Return (X, Y) of the center of cell containing provided text 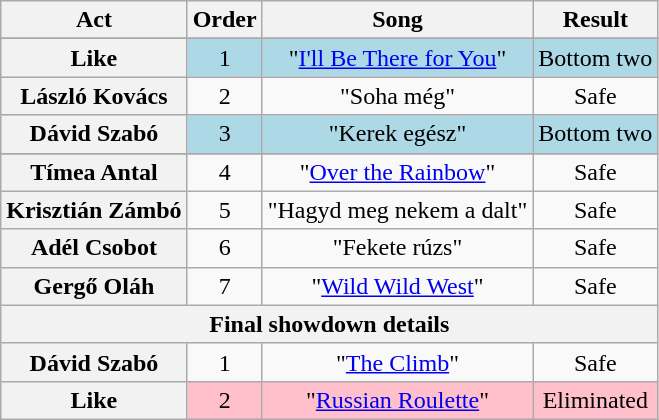
"The Climb" (398, 362)
Final showdown details (330, 324)
5 (224, 210)
Order (224, 20)
Tímea Antal (94, 172)
7 (224, 286)
6 (224, 248)
"Hagyd meg nekem a dalt" (398, 210)
Gergő Oláh (94, 286)
"I'll Be There for You" (398, 58)
Result (596, 20)
4 (224, 172)
"Wild Wild West" (398, 286)
"Over the Rainbow" (398, 172)
László Kovács (94, 96)
Act (94, 20)
Eliminated (596, 400)
Adél Csobot (94, 248)
"Soha még" (398, 96)
3 (224, 134)
"Russian Roulette" (398, 400)
"Fekete rúzs" (398, 248)
Song (398, 20)
Krisztián Zámbó (94, 210)
"Kerek egész" (398, 134)
